Identify which cell holds the provided text, then report its [X, Y] central coordinate. 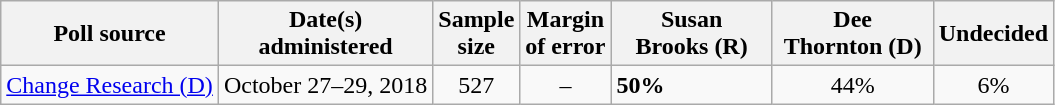
Change Research (D) [110, 85]
– [566, 85]
Undecided [993, 34]
44% [852, 85]
6% [993, 85]
SusanBrooks (R) [692, 34]
Marginof error [566, 34]
527 [476, 85]
Samplesize [476, 34]
October 27–29, 2018 [325, 85]
Date(s)administered [325, 34]
DeeThornton (D) [852, 34]
Poll source [110, 34]
50% [692, 85]
